Determine the (X, Y) coordinate at the center of the cell enclosing the given text.  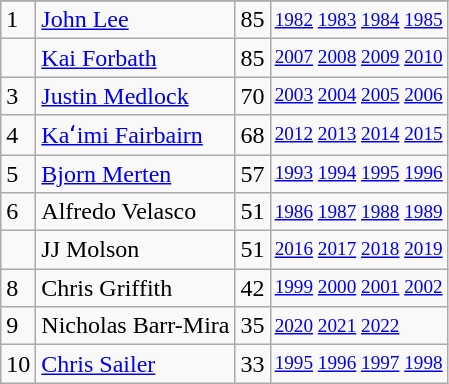
35 (252, 326)
1 (18, 20)
10 (18, 364)
42 (252, 288)
9 (18, 326)
4 (18, 135)
John Lee (136, 20)
Chris Sailer (136, 364)
68 (252, 135)
2020 2021 2022 (358, 326)
Alfredo Velasco (136, 212)
2012 2013 2014 2015 (358, 135)
Justin Medlock (136, 96)
Kai Forbath (136, 58)
1995 1996 1997 1998 (358, 364)
70 (252, 96)
1982 1983 1984 1985 (358, 20)
1986 1987 1988 1989 (358, 212)
57 (252, 173)
JJ Molson (136, 250)
2016 2017 2018 2019 (358, 250)
8 (18, 288)
Nicholas Barr-Mira (136, 326)
1999 2000 2001 2002 (358, 288)
33 (252, 364)
Kaʻimi Fairbairn (136, 135)
2007 2008 2009 2010 (358, 58)
2003 2004 2005 2006 (358, 96)
Chris Griffith (136, 288)
6 (18, 212)
1993 1994 1995 1996 (358, 173)
3 (18, 96)
Bjorn Merten (136, 173)
5 (18, 173)
